Pinpoint the cell where the given text exists, returning its [X, Y] midpoint coordinate. 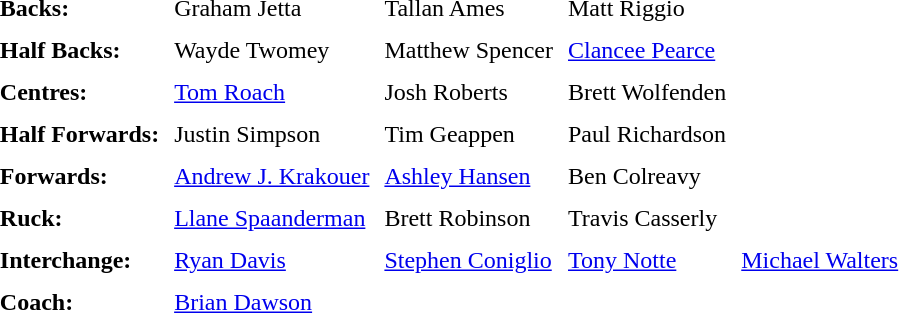
Ryan Davis [272, 260]
Llane Spaanderman [272, 218]
Josh Roberts [468, 92]
Ashley Hansen [468, 176]
Ben Colreavy [647, 176]
Stephen Coniglio [468, 260]
Paul Richardson [647, 134]
Clancee Pearce [647, 50]
Wayde Twomey [272, 50]
Travis Casserly [647, 218]
Tim Geappen [468, 134]
Andrew J. Krakouer [272, 176]
Brett Robinson [468, 218]
Tony Notte [647, 260]
Brett Wolfenden [647, 92]
Matthew Spencer [468, 50]
Tom Roach [272, 92]
Justin Simpson [272, 134]
